Search for the cell housing the specified text and yield its [X, Y] center coordinate. 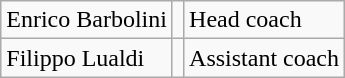
Filippo Lualdi [87, 58]
Assistant coach [264, 58]
Enrico Barbolini [87, 20]
Head coach [264, 20]
